Provide the [x, y] coordinate of the cell's center where the given text is located.  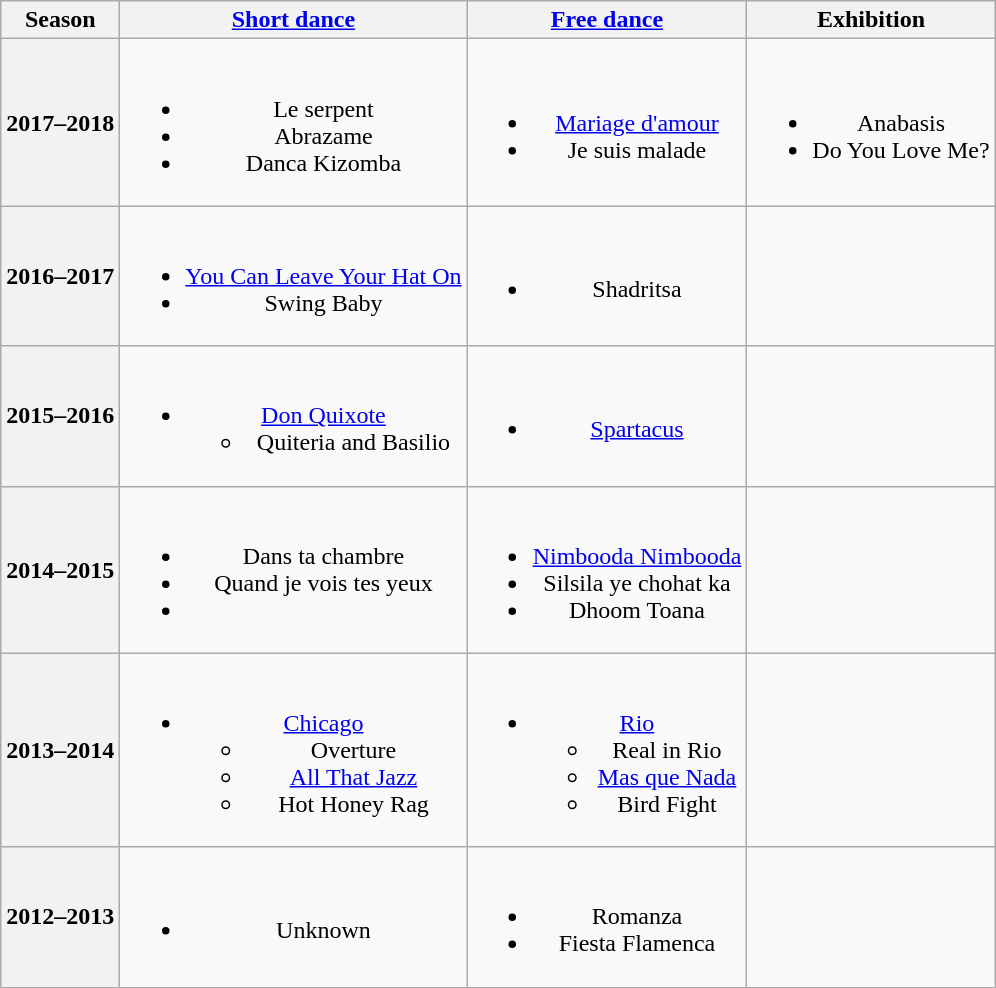
Spartacus [607, 416]
Unknown [294, 917]
2017–2018 [60, 122]
Don QuixoteQuiteria and Basilio [294, 416]
2013–2014 [60, 750]
Short dance [294, 20]
2016–2017 [60, 276]
You Can Leave Your Hat On Swing Baby [294, 276]
Mariage d'amour Je suis malade [607, 122]
Dans ta chambre Quand je vois tes yeux [294, 570]
Exhibition [871, 20]
Season [60, 20]
Le serpent Abrazame Danca Kizomba [294, 122]
Nimbooda NimboodaSilsila ye chohat kaDhoom Toana [607, 570]
Free dance [607, 20]
Anabasis Do You Love Me? [871, 122]
Romanza Fiesta Flamenca [607, 917]
2012–2013 [60, 917]
Chicago OvertureAll That JazzHot Honey Rag [294, 750]
2014–2015 [60, 570]
RioReal in Rio Mas que Nada Bird Fight [607, 750]
Shadritsa [607, 276]
2015–2016 [60, 416]
